Provide the [X, Y] coordinate of the cell's center where the given text is located.  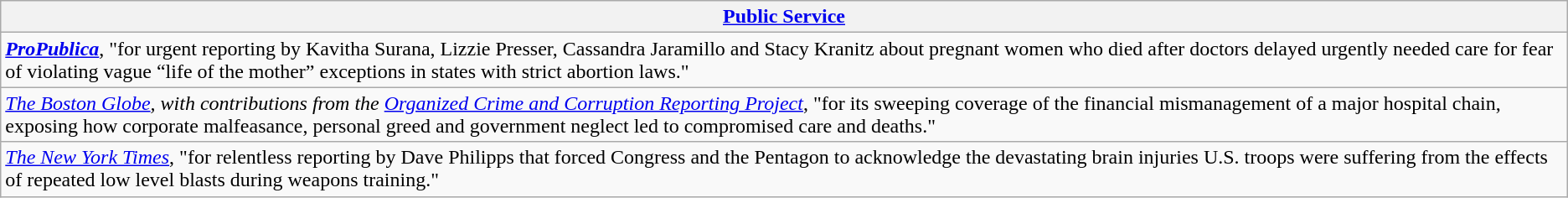
Public Service [784, 17]
